Determine the (x, y) coordinate at the center of the cell enclosing the given text.  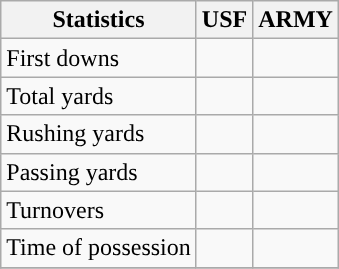
Total yards (99, 96)
First downs (99, 58)
Passing yards (99, 172)
ARMY (296, 20)
Statistics (99, 20)
Turnovers (99, 210)
Time of possession (99, 248)
USF (224, 20)
Rushing yards (99, 134)
